Extract the [X, Y] coordinate from the center of the cell holding the provided text.  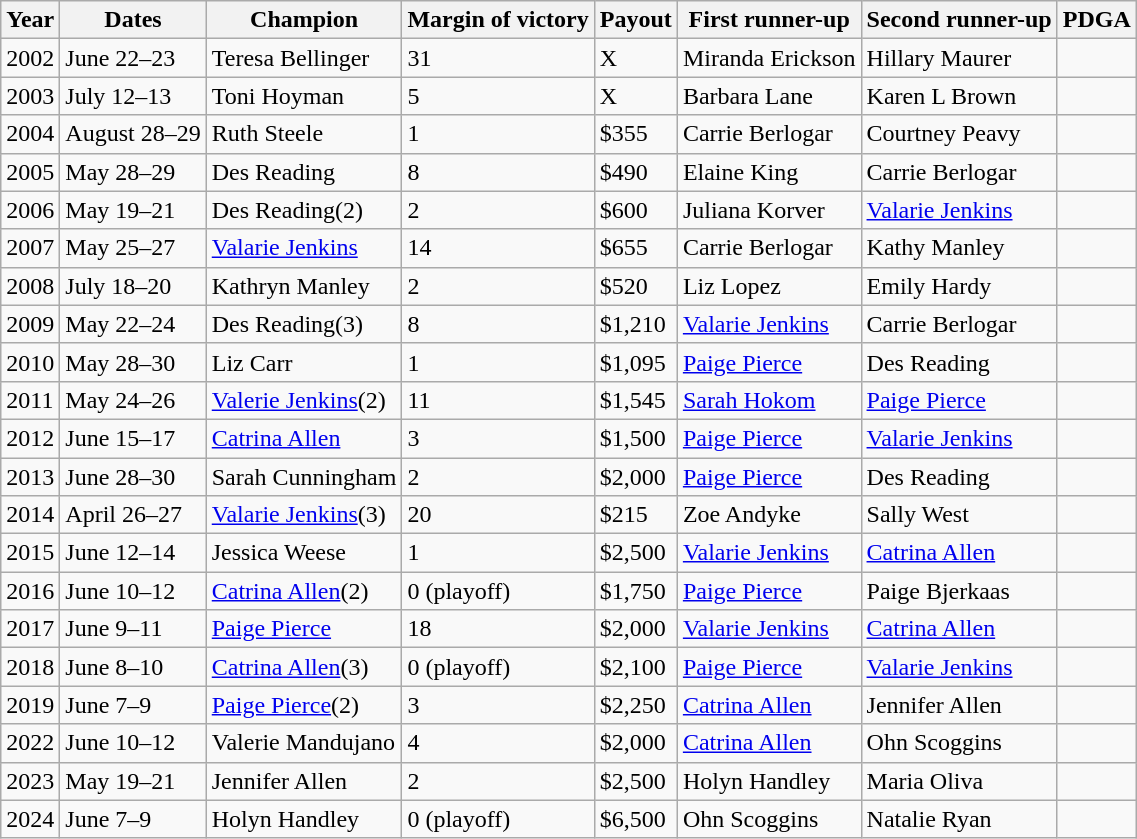
$2,250 [636, 705]
May 22–24 [133, 324]
2007 [30, 248]
2009 [30, 324]
Courtney Peavy [959, 134]
2017 [30, 629]
Sarah Hokom [769, 400]
Dates [133, 20]
2024 [30, 819]
Catrina Allen(2) [304, 591]
$1,500 [636, 438]
PDGA [1096, 20]
May 28–29 [133, 172]
June 9–11 [133, 629]
2023 [30, 781]
$490 [636, 172]
Margin of victory [498, 20]
Toni Hoyman [304, 96]
Hillary Maurer [959, 58]
August 28–29 [133, 134]
4 [498, 743]
July 18–20 [133, 286]
Des Reading(2) [304, 210]
Karen L Brown [959, 96]
Maria Oliva [959, 781]
2015 [30, 553]
$1,095 [636, 362]
July 12–13 [133, 96]
Valerie Jenkins(2) [304, 400]
2002 [30, 58]
31 [498, 58]
2005 [30, 172]
2008 [30, 286]
Elaine King [769, 172]
2004 [30, 134]
May 25–27 [133, 248]
2012 [30, 438]
June 22–23 [133, 58]
2010 [30, 362]
2016 [30, 591]
2013 [30, 477]
2019 [30, 705]
Jessica Weese [304, 553]
First runner-up [769, 20]
2014 [30, 515]
Kathryn Manley [304, 286]
14 [498, 248]
$1,545 [636, 400]
$6,500 [636, 819]
Zoe Andyke [769, 515]
$215 [636, 515]
Payout [636, 20]
June 28–30 [133, 477]
2006 [30, 210]
Year [30, 20]
Teresa Bellinger [304, 58]
Valarie Jenkins(3) [304, 515]
Catrina Allen(3) [304, 667]
2018 [30, 667]
June 15–17 [133, 438]
$600 [636, 210]
$1,210 [636, 324]
May 28–30 [133, 362]
2003 [30, 96]
Valerie Mandujano [304, 743]
11 [498, 400]
Liz Lopez [769, 286]
$520 [636, 286]
June 8–10 [133, 667]
2022 [30, 743]
5 [498, 96]
Emily Hardy [959, 286]
18 [498, 629]
Des Reading(3) [304, 324]
May 24–26 [133, 400]
Liz Carr [304, 362]
Natalie Ryan [959, 819]
Second runner-up [959, 20]
Ruth Steele [304, 134]
$355 [636, 134]
Sarah Cunningham [304, 477]
$1,750 [636, 591]
Barbara Lane [769, 96]
June 12–14 [133, 553]
Champion [304, 20]
$655 [636, 248]
$2,100 [636, 667]
April 26–27 [133, 515]
Paige Pierce(2) [304, 705]
2011 [30, 400]
Miranda Erickson [769, 58]
Sally West [959, 515]
Paige Bjerkaas [959, 591]
Kathy Manley [959, 248]
Juliana Korver [769, 210]
20 [498, 515]
